For the text-containing cell, return its midpoint in [x, y] coordinate format. 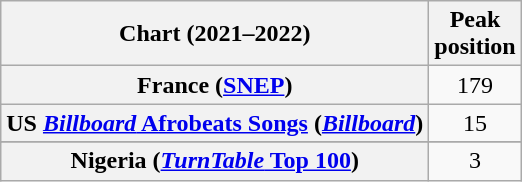
Nigeria (TurnTable Top 100) [215, 161]
3 [475, 161]
Chart (2021–2022) [215, 34]
15 [475, 123]
Peakposition [475, 34]
France (SNEP) [215, 85]
US Billboard Afrobeats Songs (Billboard) [215, 123]
179 [475, 85]
